Pinpoint the cell where the given text exists, returning its [X, Y] midpoint coordinate. 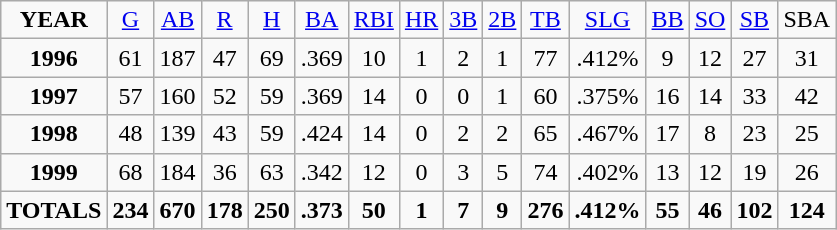
8 [710, 134]
23 [754, 134]
SLG [608, 20]
.424 [322, 134]
HR [421, 20]
33 [754, 96]
SB [754, 20]
SO [710, 20]
16 [668, 96]
65 [546, 134]
1996 [54, 58]
G [130, 20]
43 [224, 134]
YEAR [54, 20]
3 [464, 172]
46 [710, 210]
57 [130, 96]
27 [754, 58]
.467% [608, 134]
234 [130, 210]
31 [807, 58]
36 [224, 172]
.342 [322, 172]
69 [272, 58]
139 [178, 134]
61 [130, 58]
1999 [54, 172]
TB [546, 20]
55 [668, 210]
68 [130, 172]
276 [546, 210]
160 [178, 96]
H [272, 20]
187 [178, 58]
48 [130, 134]
.402% [608, 172]
50 [374, 210]
670 [178, 210]
42 [807, 96]
5 [502, 172]
77 [546, 58]
47 [224, 58]
178 [224, 210]
TOTALS [54, 210]
10 [374, 58]
RBI [374, 20]
AB [178, 20]
3B [464, 20]
7 [464, 210]
63 [272, 172]
26 [807, 172]
.373 [322, 210]
2B [502, 20]
BA [322, 20]
124 [807, 210]
BB [668, 20]
19 [754, 172]
102 [754, 210]
1997 [54, 96]
1998 [54, 134]
74 [546, 172]
60 [546, 96]
13 [668, 172]
250 [272, 210]
.375% [608, 96]
52 [224, 96]
25 [807, 134]
R [224, 20]
184 [178, 172]
17 [668, 134]
SBA [807, 20]
